Return the (X, Y) coordinate for the center point of the cell that contains the specified text.  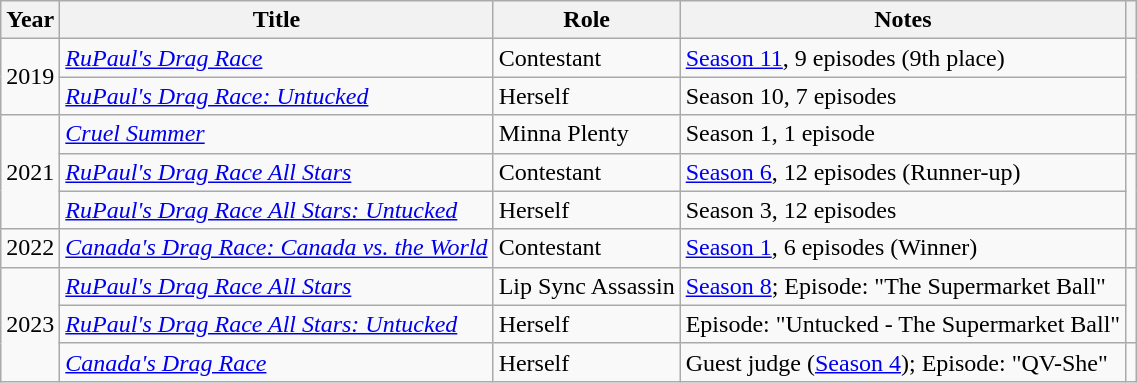
Role (586, 20)
Canada's Drag Race: Canada vs. the World (276, 248)
Notes (902, 20)
2021 (30, 172)
Guest judge (Season 4); Episode: "QV-She" (902, 362)
2022 (30, 248)
Season 1, 6 episodes (Winner) (902, 248)
Cruel Summer (276, 134)
Season 10, 7 episodes (902, 96)
RuPaul's Drag Race: Untucked (276, 96)
Minna Plenty (586, 134)
Canada's Drag Race (276, 362)
RuPaul's Drag Race (276, 58)
Season 8; Episode: "The Supermarket Ball" (902, 286)
2023 (30, 324)
Season 6, 12 episodes (Runner-up) (902, 172)
Season 1, 1 episode (902, 134)
Title (276, 20)
2019 (30, 77)
Season 3, 12 episodes (902, 210)
Episode: "Untucked - The Supermarket Ball" (902, 324)
Year (30, 20)
Lip Sync Assassin (586, 286)
Season 11, 9 episodes (9th place) (902, 58)
